Output the (X, Y) coordinate of the center of the cell containing the given text.  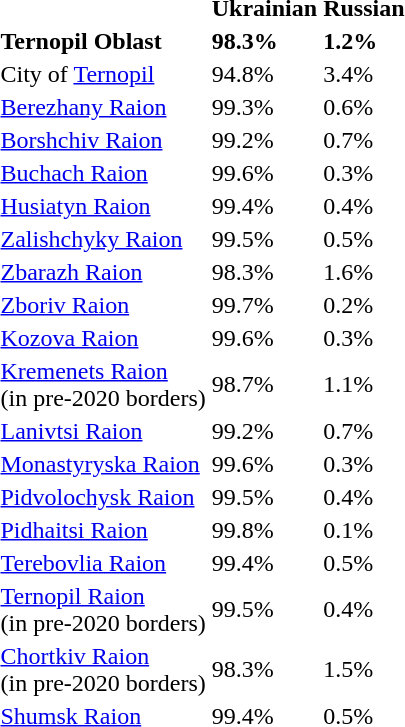
98.7% (264, 384)
99.7% (264, 305)
94.8% (264, 74)
99.3% (264, 107)
99.8% (264, 530)
